Return [x, y] of the center of cell containing provided text 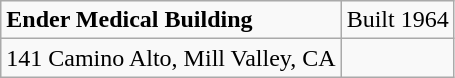
Built 1964 [398, 20]
141 Camino Alto, Mill Valley, CA [171, 58]
Ender Medical Building [171, 20]
